Return [x, y] of the center of cell containing provided text 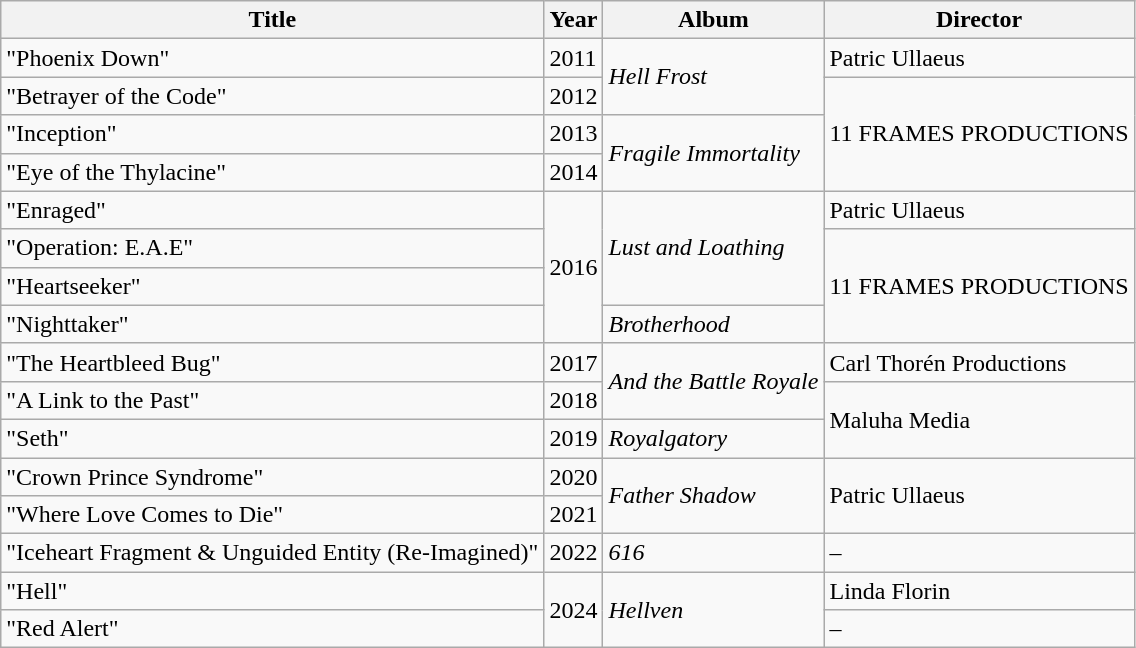
"Red Alert" [272, 629]
"Nighttaker" [272, 324]
2022 [574, 553]
Lust and Loathing [714, 248]
Hellven [714, 610]
Title [272, 20]
Carl Thorén Productions [979, 362]
"Operation: E.A.E" [272, 248]
2017 [574, 362]
"Enraged" [272, 210]
Fragile Immortality [714, 153]
"Seth" [272, 438]
"Inception" [272, 134]
2024 [574, 610]
2014 [574, 172]
And the Battle Royale [714, 381]
616 [714, 553]
2019 [574, 438]
2020 [574, 477]
Linda Florin [979, 591]
2011 [574, 58]
2018 [574, 400]
"Where Love Comes to Die" [272, 515]
"Phoenix Down" [272, 58]
Maluha Media [979, 419]
"Iceheart Fragment & Unguided Entity (Re-Imagined)" [272, 553]
Hell Frost [714, 77]
"A Link to the Past" [272, 400]
"Betrayer of the Code" [272, 96]
Album [714, 20]
Father Shadow [714, 496]
"Hell" [272, 591]
2021 [574, 515]
Brotherhood [714, 324]
"Eye of the Thylacine" [272, 172]
"Heartseeker" [272, 286]
Director [979, 20]
"The Heartbleed Bug" [272, 362]
Year [574, 20]
2013 [574, 134]
Royalgatory [714, 438]
2016 [574, 267]
"Crown Prince Syndrome" [272, 477]
2012 [574, 96]
